Identify which cell holds the provided text, then report its (X, Y) central coordinate. 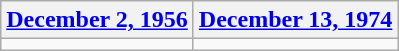
December 13, 1974 (296, 20)
December 2, 1956 (98, 20)
